From the cell containing the given text, extract its center point as (X, Y) coordinate. 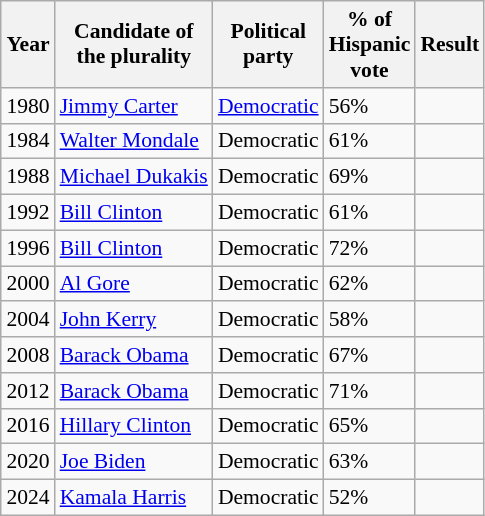
56% (370, 105)
Jimmy Carter (134, 105)
Hillary Clinton (134, 426)
62% (370, 284)
2008 (28, 355)
Joe Biden (134, 462)
John Kerry (134, 319)
71% (370, 390)
1992 (28, 212)
1988 (28, 177)
69% (370, 177)
1980 (28, 105)
63% (370, 462)
52% (370, 497)
Kamala Harris (134, 497)
Walter Mondale (134, 141)
2000 (28, 284)
Political party (268, 44)
67% (370, 355)
Candidate ofthe plurality (134, 44)
2004 (28, 319)
2024 (28, 497)
1984 (28, 141)
Michael Dukakis (134, 177)
2012 (28, 390)
1996 (28, 248)
Al Gore (134, 284)
2020 (28, 462)
72% (370, 248)
Year (28, 44)
% ofHispanicvote (370, 44)
2016 (28, 426)
58% (370, 319)
65% (370, 426)
Result (450, 44)
